Return (X, Y) of the center of cell containing provided text 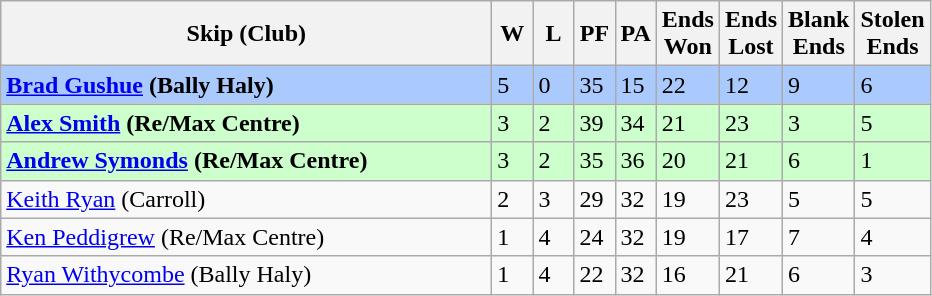
9 (819, 85)
Ends Lost (750, 34)
W (512, 34)
15 (636, 85)
Ryan Withycombe (Bally Haly) (246, 275)
Ends Won (688, 34)
Andrew Symonds (Re/Max Centre) (246, 161)
L (554, 34)
12 (750, 85)
36 (636, 161)
24 (594, 237)
17 (750, 237)
Skip (Club) (246, 34)
Alex Smith (Re/Max Centre) (246, 123)
34 (636, 123)
39 (594, 123)
PF (594, 34)
20 (688, 161)
16 (688, 275)
0 (554, 85)
PA (636, 34)
Stolen Ends (892, 34)
29 (594, 199)
Keith Ryan (Carroll) (246, 199)
7 (819, 237)
Brad Gushue (Bally Haly) (246, 85)
Blank Ends (819, 34)
Ken Peddigrew (Re/Max Centre) (246, 237)
